Provide the (X, Y) coordinate of the cell's center where the given text is located.  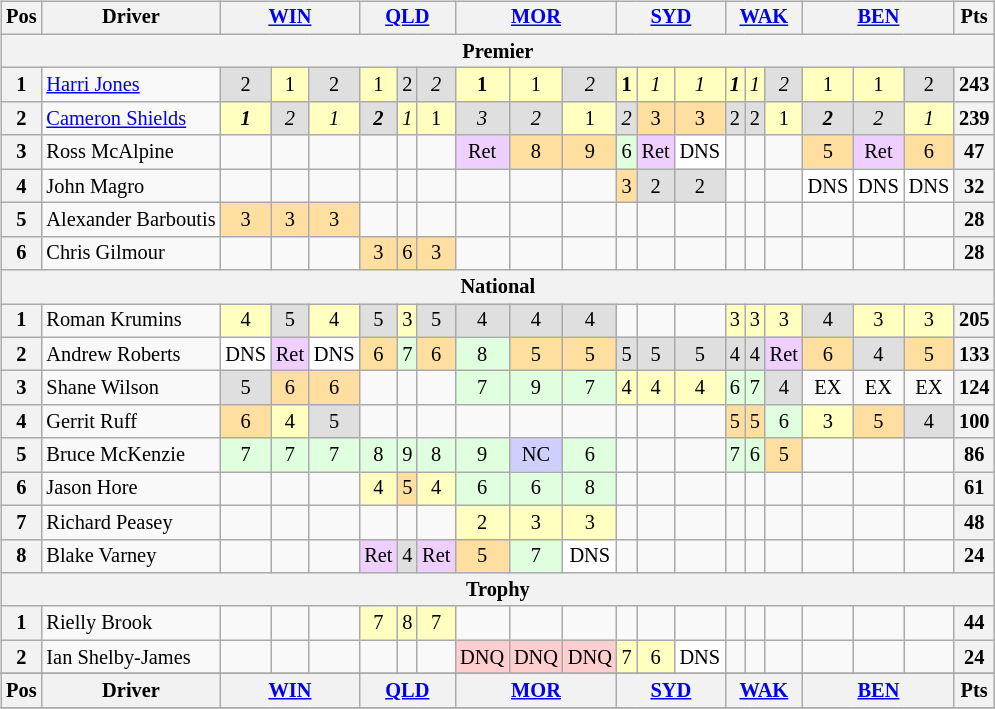
100 (974, 422)
NC (536, 455)
Andrew Roberts (130, 354)
Premier (498, 51)
61 (974, 489)
48 (974, 522)
Gerrit Ruff (130, 422)
133 (974, 354)
86 (974, 455)
Rielly Brook (130, 623)
205 (974, 321)
243 (974, 85)
32 (974, 186)
44 (974, 623)
Bruce McKenzie (130, 455)
Jason Hore (130, 489)
Ross McAlpine (130, 152)
47 (974, 152)
John Magro (130, 186)
Richard Peasey (130, 522)
National (498, 287)
Cameron Shields (130, 119)
Chris Gilmour (130, 253)
Harri Jones (130, 85)
239 (974, 119)
Trophy (498, 590)
Blake Varney (130, 556)
Roman Krumins (130, 321)
124 (974, 388)
Alexander Barboutis (130, 220)
Shane Wilson (130, 388)
Ian Shelby-James (130, 657)
